Extract the (x, y) coordinate from the center of the cell holding the provided text.  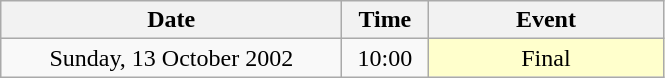
10:00 (385, 58)
Final (546, 58)
Time (385, 20)
Event (546, 20)
Sunday, 13 October 2002 (172, 58)
Date (172, 20)
